Search for the cell housing the specified text and yield its (x, y) center coordinate. 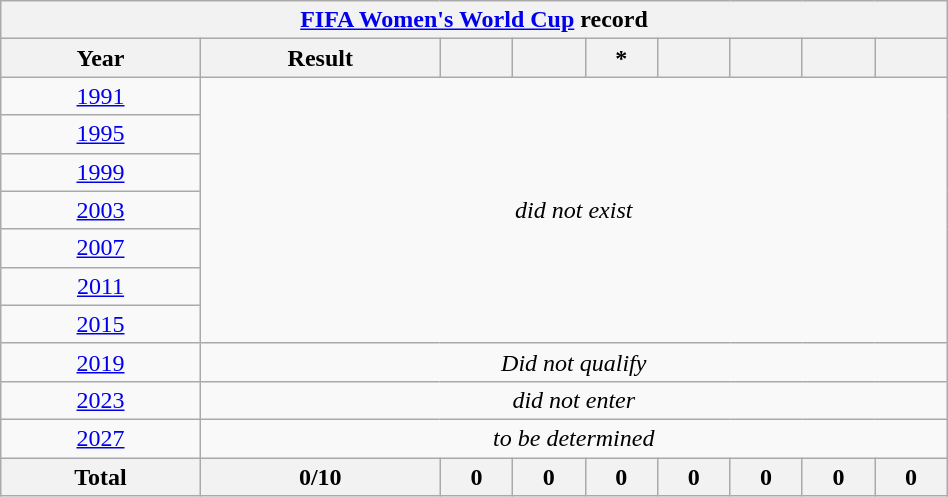
to be determined (574, 438)
2007 (101, 248)
Year (101, 58)
Result (320, 58)
2003 (101, 210)
2019 (101, 362)
2023 (101, 400)
2015 (101, 324)
1999 (101, 172)
Did not qualify (574, 362)
2027 (101, 438)
FIFA Women's World Cup record (474, 20)
Total (101, 477)
0/10 (320, 477)
1991 (101, 96)
1995 (101, 134)
did not exist (574, 210)
* (621, 58)
did not enter (574, 400)
2011 (101, 286)
